Output the [X, Y] coordinate of the center of the cell containing the given text.  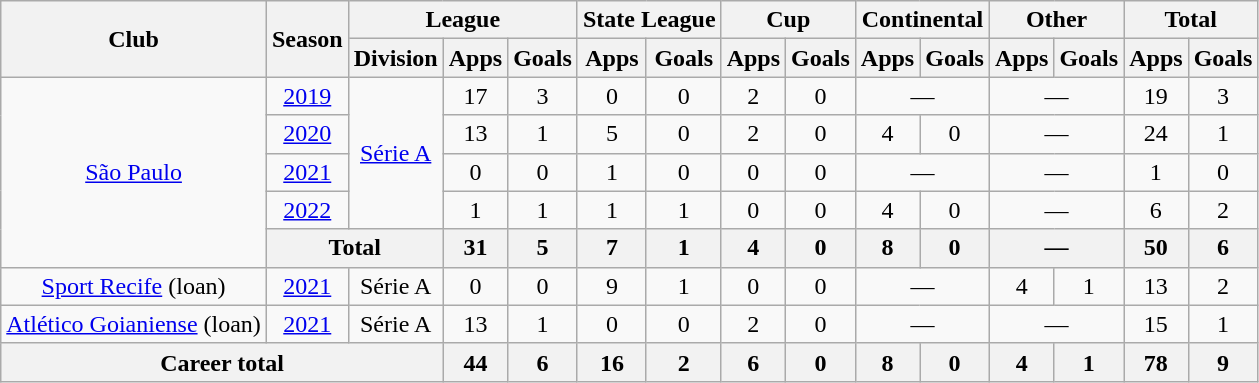
Club [134, 39]
Career total [222, 362]
Continental [922, 20]
17 [475, 96]
19 [1156, 96]
16 [612, 362]
League [462, 20]
Cup [788, 20]
Other [1056, 20]
2019 [307, 96]
2022 [307, 210]
Division [396, 58]
7 [612, 248]
24 [1156, 134]
State League [649, 20]
31 [475, 248]
Atlético Goianiense (loan) [134, 324]
50 [1156, 248]
78 [1156, 362]
Season [307, 39]
Sport Recife (loan) [134, 286]
2020 [307, 134]
44 [475, 362]
15 [1156, 324]
São Paulo [134, 172]
